Detect which cell encompasses the target text, then output its [x, y] center coordinate. 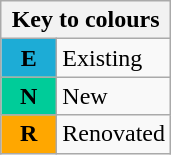
Key to colours [86, 20]
N [29, 96]
Existing [114, 58]
Renovated [114, 134]
New [114, 96]
R [29, 134]
E [29, 58]
